Determine the [x, y] coordinate at the center of the cell enclosing the given text.  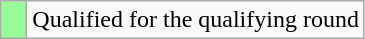
Qualified for the qualifying round [196, 20]
